Output the [X, Y] coordinate of the center of the cell containing the given text.  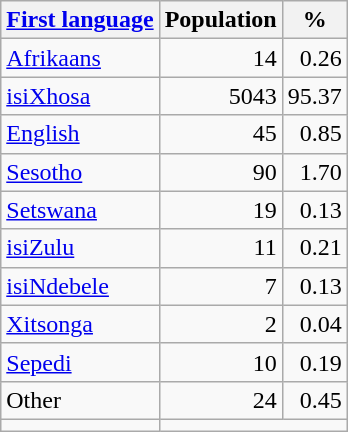
isiZulu [80, 248]
24 [220, 400]
First language [80, 20]
95.37 [314, 96]
Afrikaans [80, 58]
% [314, 20]
Xitsonga [80, 324]
1.70 [314, 172]
0.21 [314, 248]
English [80, 134]
7 [220, 286]
14 [220, 58]
2 [220, 324]
isiNdebele [80, 286]
90 [220, 172]
Sepedi [80, 362]
Sesotho [80, 172]
45 [220, 134]
0.85 [314, 134]
5043 [220, 96]
0.04 [314, 324]
0.19 [314, 362]
19 [220, 210]
Setswana [80, 210]
0.45 [314, 400]
11 [220, 248]
10 [220, 362]
isiXhosa [80, 96]
0.26 [314, 58]
Other [80, 400]
Population [220, 20]
